Return (X, Y) of the center of cell containing provided text 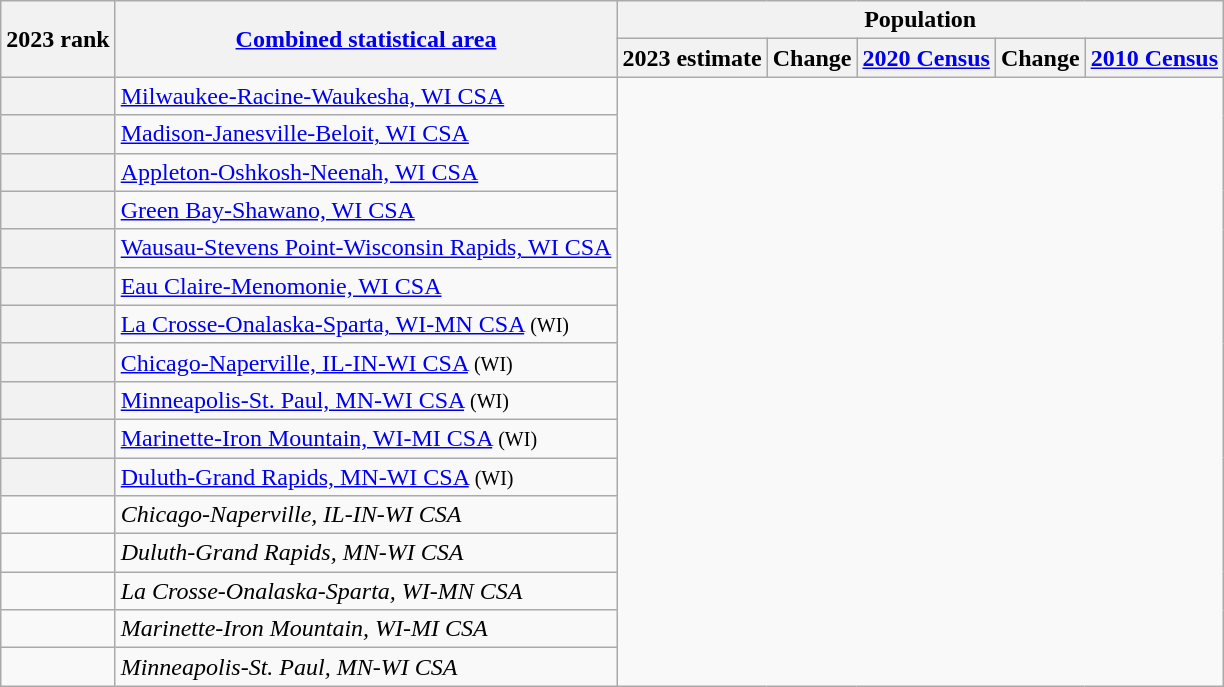
Green Bay-Shawano, WI CSA (366, 210)
La Crosse-Onalaska-Sparta, WI-MN CSA (WI) (366, 324)
Milwaukee-Racine-Waukesha, WI CSA (366, 96)
Duluth-Grand Rapids, MN-WI CSA (WI) (366, 477)
Marinette-Iron Mountain, WI-MI CSA (WI) (366, 438)
Wausau-Stevens Point-Wisconsin Rapids, WI CSA (366, 248)
2010 Census (1154, 58)
Chicago-Naperville, IL-IN-WI CSA (366, 515)
2023 estimate (692, 58)
Appleton-Oshkosh-Neenah, WI CSA (366, 172)
Duluth-Grand Rapids, MN-WI CSA (366, 553)
La Crosse-Onalaska-Sparta, WI-MN CSA (366, 591)
2020 Census (926, 58)
Population (920, 20)
Chicago-Naperville, IL-IN-WI CSA (WI) (366, 362)
Combined statistical area (366, 39)
Marinette-Iron Mountain, WI-MI CSA (366, 629)
Minneapolis-St. Paul, MN-WI CSA (WI) (366, 400)
Madison-Janesville-Beloit, WI CSA (366, 134)
Eau Claire-Menomonie, WI CSA (366, 286)
Minneapolis-St. Paul, MN-WI CSA (366, 667)
2023 rank (58, 39)
